Find where the given text appears and provide that cell's center as (X, Y) coordinate. 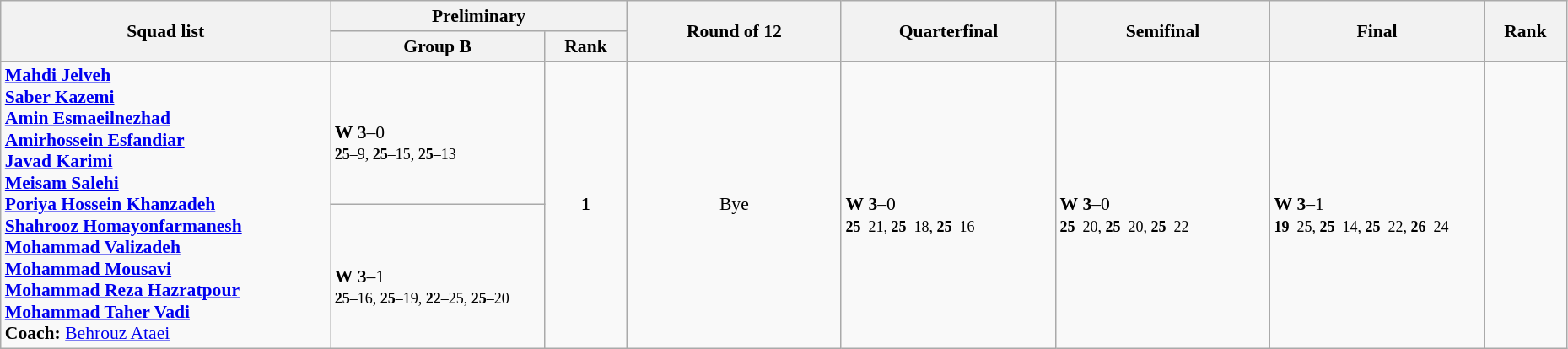
Group B (438, 46)
1 (586, 205)
W 3–025–20, 25–20, 25–22 (1162, 205)
W 3–125–16, 25–19, 22–25, 25–20 (438, 277)
W 3–025–9, 25–15, 25–13 (438, 133)
Squad list (165, 30)
Final (1377, 30)
W 3–025–21, 25–18, 25–16 (948, 205)
Round of 12 (734, 30)
Bye (734, 205)
Quarterfinal (948, 30)
Semifinal (1162, 30)
W 3–119–25, 25–14, 25–22, 26–24 (1377, 205)
Preliminary (479, 16)
